Capture the cell that displays the provided text and extract its [x, y] central coordinate. 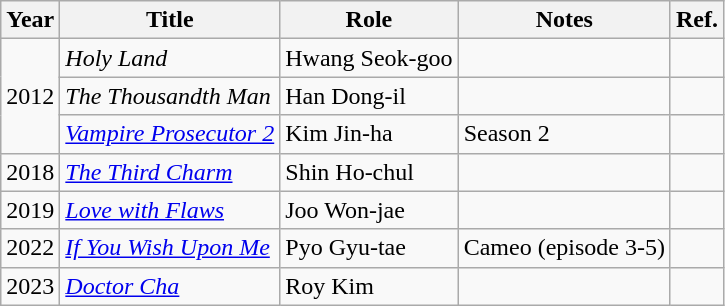
Notes [564, 20]
Han Dong-il [369, 96]
2018 [30, 172]
Title [170, 20]
Joo Won-jae [369, 210]
Year [30, 20]
Vampire Prosecutor 2 [170, 134]
Role [369, 20]
Roy Kim [369, 286]
Ref. [696, 20]
The Third Charm [170, 172]
2023 [30, 286]
Pyo Gyu-tae [369, 248]
Doctor Cha [170, 286]
Season 2 [564, 134]
Kim Jin-ha [369, 134]
2019 [30, 210]
Holy Land [170, 58]
Hwang Seok-goo [369, 58]
2022 [30, 248]
2012 [30, 96]
The Thousandth Man [170, 96]
Cameo (episode 3-5) [564, 248]
If You Wish Upon Me [170, 248]
Love with Flaws [170, 210]
Shin Ho-chul [369, 172]
